Find where the given text appears and provide that cell's center as [X, Y] coordinate. 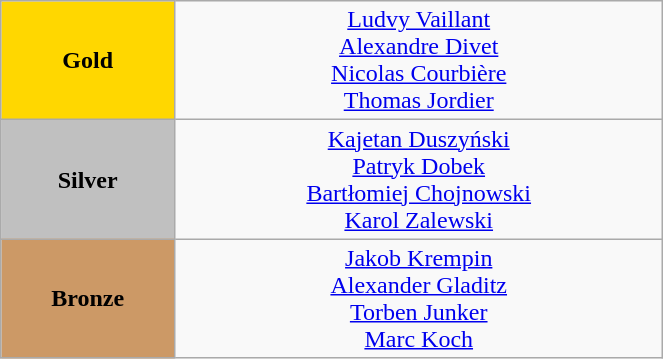
Gold [88, 60]
Kajetan DuszyńskiPatryk DobekBartłomiej ChojnowskiKarol Zalewski [419, 180]
Bronze [88, 298]
Jakob KrempinAlexander GladitzTorben JunkerMarc Koch [419, 298]
Silver [88, 180]
Ludvy VaillantAlexandre DivetNicolas CourbièreThomas Jordier [419, 60]
